For the text-containing cell, return its midpoint in [x, y] coordinate format. 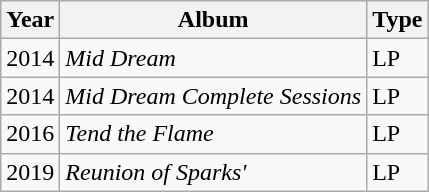
Mid Dream Complete Sessions [214, 96]
Reunion of Sparks' [214, 172]
Year [30, 20]
2019 [30, 172]
2016 [30, 134]
Album [214, 20]
Tend the Flame [214, 134]
Mid Dream [214, 58]
Type [398, 20]
